Find where the given text appears and provide that cell's center as [x, y] coordinate. 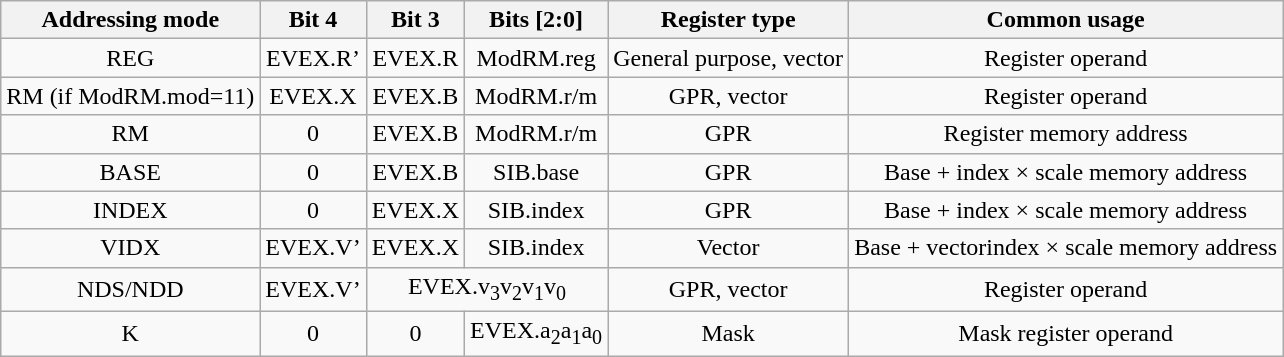
EVEX.a2a1a0 [536, 334]
Bit 4 [313, 20]
BASE [130, 172]
EVEX.R [415, 58]
General purpose, vector [728, 58]
Common usage [1066, 20]
Register memory address [1066, 134]
EVEX.v3v2v1v0 [486, 289]
Base + vectorindex × scale memory address [1066, 248]
NDS/NDD [130, 289]
RM [130, 134]
RM (if ModRM.mod=11) [130, 96]
Bits [2:0] [536, 20]
Mask [728, 334]
ModRM.reg [536, 58]
REG [130, 58]
Vector [728, 248]
Register type [728, 20]
SIB.base [536, 172]
Bit 3 [415, 20]
INDEX [130, 210]
Addressing mode [130, 20]
K [130, 334]
VIDX [130, 248]
EVEX.R’ [313, 58]
Mask register operand [1066, 334]
